Provide the [X, Y] coordinate of the cell's center where the given text is located.  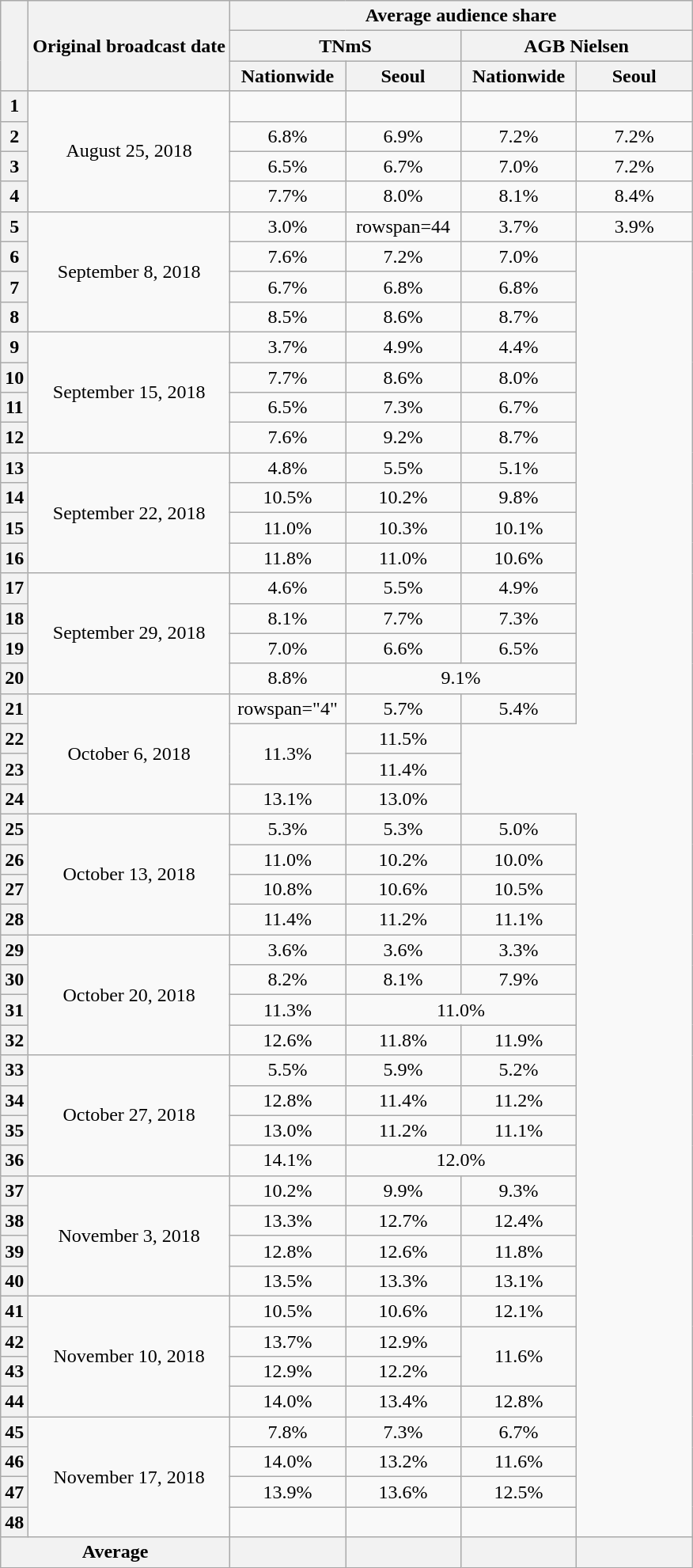
7.9% [519, 980]
13.5% [287, 1281]
28 [14, 920]
9.2% [403, 438]
13 [14, 468]
August 25, 2018 [130, 151]
16 [14, 558]
38 [14, 1221]
5.0% [519, 829]
November 10, 2018 [130, 1356]
October 20, 2018 [130, 995]
35 [14, 1130]
42 [14, 1342]
36 [14, 1160]
13.6% [403, 1492]
4.4% [519, 347]
31 [14, 1010]
20 [14, 678]
39 [14, 1251]
17 [14, 588]
rowspan="4" [287, 708]
24 [14, 799]
October 6, 2018 [130, 754]
8.2% [287, 980]
September 8, 2018 [130, 271]
11.5% [403, 738]
2 [14, 136]
8.4% [634, 196]
33 [14, 1070]
11.9% [519, 1040]
10.3% [403, 528]
5.7% [403, 708]
45 [14, 1432]
18 [14, 618]
4.8% [287, 468]
8.8% [287, 678]
12.4% [519, 1221]
TNmS [345, 46]
34 [14, 1100]
29 [14, 950]
23 [14, 769]
10 [14, 378]
8 [14, 317]
48 [14, 1522]
5.9% [403, 1070]
22 [14, 738]
13.9% [287, 1492]
3 [14, 166]
7.8% [287, 1432]
6.9% [403, 136]
4.6% [287, 588]
10.1% [519, 528]
9.1% [460, 678]
AGB Nielsen [577, 46]
25 [14, 829]
6.6% [403, 648]
12 [14, 438]
12.2% [403, 1372]
September 22, 2018 [130, 513]
September 15, 2018 [130, 392]
9.8% [519, 498]
rowspan=44 [403, 226]
46 [14, 1462]
11 [14, 408]
10.8% [287, 890]
19 [14, 648]
October 13, 2018 [130, 874]
10.0% [519, 859]
40 [14, 1281]
9.9% [403, 1190]
12.1% [519, 1311]
8.5% [287, 317]
3.0% [287, 226]
32 [14, 1040]
21 [14, 708]
41 [14, 1311]
30 [14, 980]
47 [14, 1492]
14.1% [287, 1160]
12.5% [519, 1492]
1 [14, 106]
5 [14, 226]
Original broadcast date [130, 46]
October 27, 2018 [130, 1115]
3.3% [519, 950]
13.7% [287, 1342]
13.4% [403, 1402]
5.1% [519, 468]
September 29, 2018 [130, 633]
14 [14, 498]
5.4% [519, 708]
4 [14, 196]
37 [14, 1190]
6 [14, 256]
12.7% [403, 1221]
3.9% [634, 226]
15 [14, 528]
43 [14, 1372]
November 17, 2018 [130, 1477]
26 [14, 859]
Average audience share [460, 16]
7 [14, 287]
27 [14, 890]
44 [14, 1402]
12.0% [460, 1160]
November 3, 2018 [130, 1236]
5.2% [519, 1070]
13.2% [403, 1462]
9.3% [519, 1190]
9 [14, 347]
Average [116, 1552]
